For the text-containing cell, return its midpoint in (x, y) coordinate format. 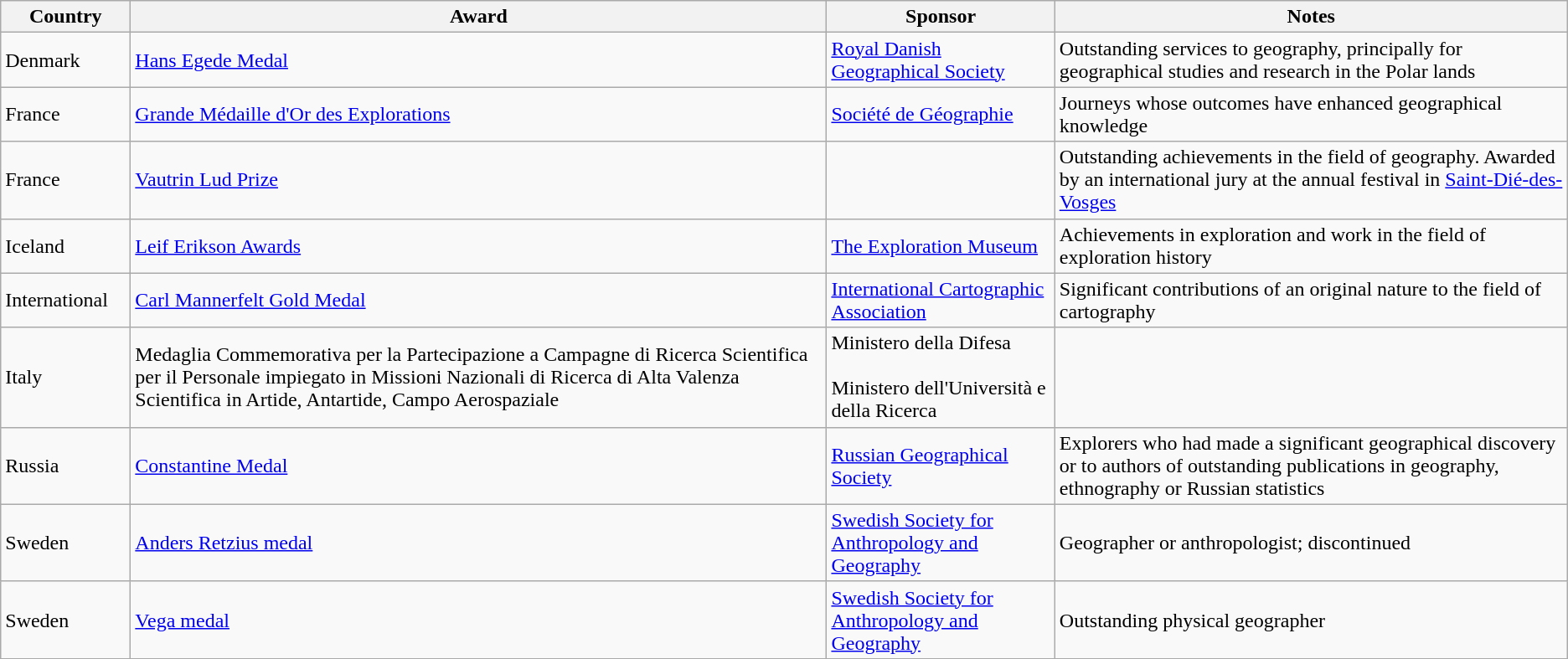
Russian Geographical Society (941, 466)
Outstanding physical geographer (1311, 620)
Significant contributions of an original nature to the field of cartography (1311, 300)
International Cartographic Association (941, 300)
Sponsor (941, 17)
Société de Géographie (941, 114)
The Exploration Museum (941, 246)
Achievements in exploration and work in the field of exploration history (1311, 246)
Outstanding achievements in the field of geography. Awarded by an international jury at the annual festival in Saint-Dié-des-Vosges (1311, 180)
Royal Danish Geographical Society (941, 60)
Carl Mannerfelt Gold Medal (479, 300)
Constantine Medal (479, 466)
Hans Egede Medal (479, 60)
Country (65, 17)
Leif Erikson Awards (479, 246)
Journeys whose outcomes have enhanced geographical knowledge (1311, 114)
Anders Retzius medal (479, 543)
Vega medal (479, 620)
Italy (65, 377)
Notes (1311, 17)
Ministero della DifesaMinistero dell'Università e della Ricerca (941, 377)
International (65, 300)
Grande Médaille d'Or des Explorations (479, 114)
Denmark (65, 60)
Explorers who had made a significant geographical discovery or to authors of outstanding publications in geography, ethnography or Russian statistics (1311, 466)
Russia (65, 466)
Award (479, 17)
Outstanding services to geography, principally for geographical studies and research in the Polar lands (1311, 60)
Geographer or anthropologist; discontinued (1311, 543)
Iceland (65, 246)
Vautrin Lud Prize (479, 180)
